Return (x, y) of the center of cell containing provided text 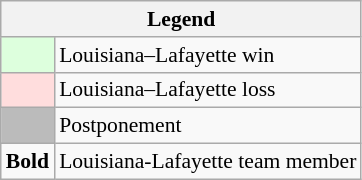
Postponement (208, 126)
Louisiana–Lafayette loss (208, 90)
Louisiana-Lafayette team member (208, 162)
Legend (182, 19)
Bold (28, 162)
Louisiana–Lafayette win (208, 55)
